Output the [x, y] coordinate of the center of the cell containing the given text.  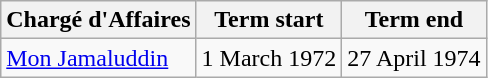
27 April 1974 [414, 58]
Chargé d'Affaires [98, 20]
Mon Jamaluddin [98, 58]
Term end [414, 20]
Term start [269, 20]
1 March 1972 [269, 58]
